Pinpoint the cell where the given text exists, returning its [X, Y] midpoint coordinate. 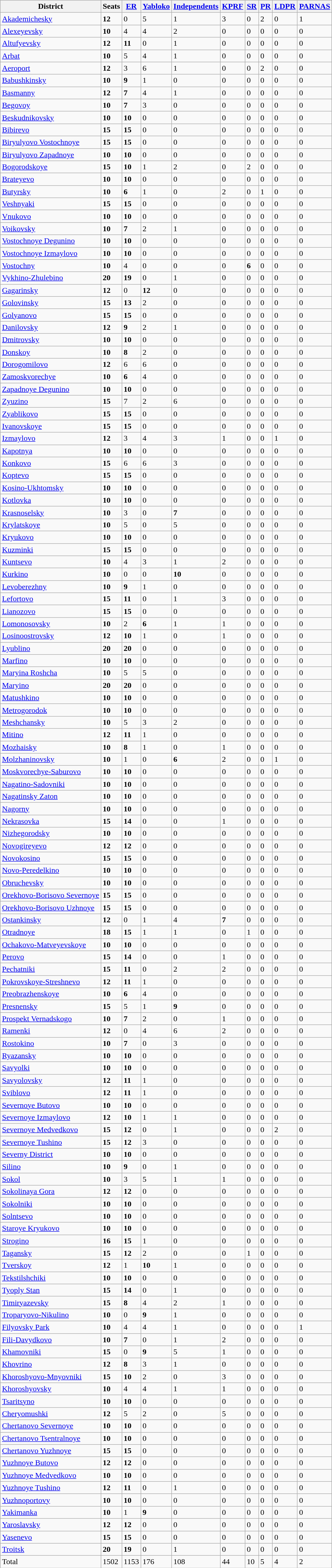
Vostochnoye Izmaylovo [51, 253]
SR [252, 6]
Timiryazevsky [51, 1302]
Kosino-Ukhtomsky [51, 488]
Babushkinsky [51, 80]
PR [265, 6]
Cheryomushki [51, 1414]
Filyovsky Park [51, 1327]
Pechatniki [51, 969]
Meshchansky [51, 722]
18 [111, 932]
Sviblovo [51, 1093]
Kuntsevo [51, 562]
Novogireyevo [51, 846]
Solntsevo [51, 1216]
Sokol [51, 1179]
Severny District [51, 1155]
Marfino [51, 661]
Severnoye Izmaylovo [51, 1117]
Moskvorechye-Saburovo [51, 772]
Butyrsky [51, 192]
Levoberezhny [51, 587]
Nekrasovka [51, 821]
Maryino [51, 685]
Dmitrovsky [51, 340]
Aeroport [51, 68]
Yuzhnoye Medvedkovo [51, 1475]
Yuzhnoye Tushino [51, 1488]
Seats [111, 6]
Ochakovo-Matveyevskoye [51, 945]
Basmanny [51, 93]
Khamovniki [51, 1352]
16 [111, 1241]
LDPR [285, 6]
Metrogorodok [51, 710]
Nizhegorodsky [51, 833]
Savyolovsky [51, 1080]
Chertanovo Severnoye [51, 1426]
Vykhino-Zhulebino [51, 278]
Novo-Peredelkino [51, 870]
Orekhovo-Borisovo Uzhnoye [51, 907]
Yaroslavsky [51, 1525]
108 [196, 1562]
Ryazansky [51, 1056]
Ramenki [51, 1031]
KPRF [233, 6]
Veshnyaki [51, 204]
Chertanovo Tsentralnoye [51, 1438]
Staroye Kryukovo [51, 1228]
Tverskoy [51, 1265]
Akademichesky [51, 19]
Orekhovo-Borisovo Severnoye [51, 895]
Novokosino [51, 858]
ER [131, 6]
Begovoy [51, 105]
Troitsk [51, 1550]
1153 [131, 1562]
Rostokino [51, 1043]
176 [156, 1562]
Preobrazhenskoye [51, 994]
Konkovo [51, 463]
Kuzminki [51, 550]
Losinoostrovsky [51, 636]
Total [51, 1562]
Yuzhnoye Butovo [51, 1463]
Savyolki [51, 1068]
Bogorodskoye [51, 167]
Brateyevo [51, 179]
Ostankinsky [51, 920]
Zapadnoye Degunino [51, 389]
Kurkino [51, 574]
Tekstilshchiki [51, 1278]
Yasenevo [51, 1537]
Tsaritsyno [51, 1401]
Vostochny [51, 266]
Danilovsky [51, 327]
Pokrovskoye-Streshnevo [51, 982]
Donskoy [51, 352]
Yabloko [156, 6]
Silino [51, 1167]
Beskudnikovsky [51, 117]
Severnoye Medvedkovo [51, 1130]
Vostochnoye Degunino [51, 241]
13 [131, 303]
Obruchevsky [51, 883]
Kotlovka [51, 500]
Lyublino [51, 648]
Tagansky [51, 1253]
Khoroshyovo-Mnyovniki [51, 1377]
Nagorny [51, 809]
Troparyovo-Nikulino [51, 1315]
Tyoply Stan [51, 1290]
1502 [111, 1562]
Lianozovo [51, 611]
Krasnoselsky [51, 512]
Zyablikovo [51, 414]
Khovrino [51, 1364]
Mitino [51, 735]
Arbat [51, 56]
Maryina Roshcha [51, 673]
Altufyevsky [51, 43]
Lomonosovsky [51, 624]
Biryulyovo Zapadnoye [51, 155]
District [51, 6]
Prospekt Vernadskogo [51, 1019]
Ivanovskoye [51, 426]
Sokolinaya Gora [51, 1191]
Nagatino-Sadovniki [51, 784]
Yakimanka [51, 1512]
Koptevo [51, 475]
Zyuzino [51, 401]
Golovinsky [51, 303]
Fili-Davydkovo [51, 1340]
Khoroshyovsky [51, 1389]
Severnoye Butovo [51, 1105]
Zamoskvorechye [51, 377]
44 [233, 1562]
Kryukovo [51, 537]
Sokolniki [51, 1204]
Nagatinsky Zaton [51, 796]
Severnoye Tushino [51, 1142]
Biryulyovo Vostochnoye [51, 142]
Otradnoye [51, 932]
Izmaylovo [51, 438]
PARNAS [315, 6]
Bibirevo [51, 130]
Mozhaisky [51, 747]
Gagarinsky [51, 290]
Krylatskoye [51, 525]
Chertanovo Yuzhnoye [51, 1451]
Voikovsky [51, 229]
Matushkino [51, 698]
Vnukovo [51, 216]
Presnensky [51, 1006]
Kapotnya [51, 451]
Strogino [51, 1241]
Golyanovo [51, 315]
Dorogomilovo [51, 365]
Perovo [51, 957]
Yuzhnoportovy [51, 1500]
Molzhaninovsky [51, 760]
Lefortovo [51, 599]
Independents [196, 6]
Alexeyevsky [51, 31]
